Extract the (X, Y) coordinate from the center of the cell holding the provided text.  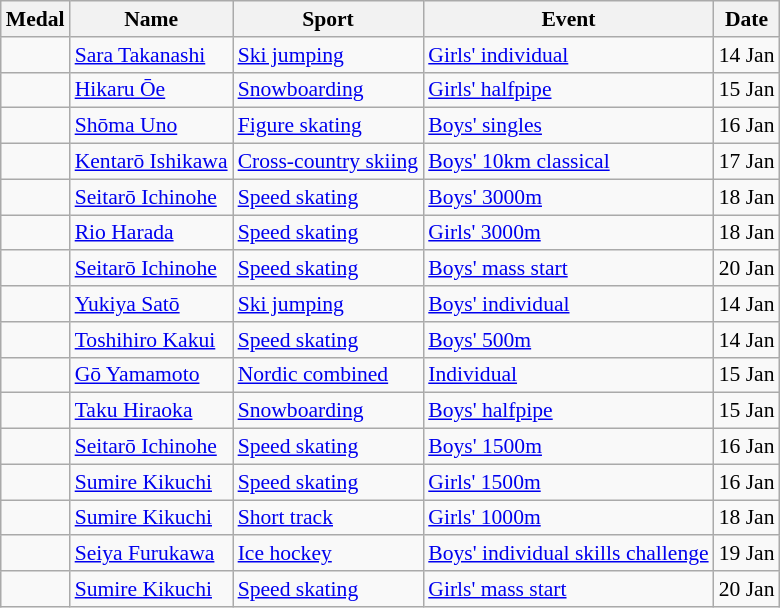
Medal (36, 19)
Taku Hiraoka (152, 411)
Seiya Furukawa (152, 554)
Figure skating (328, 126)
Sara Takanashi (152, 55)
Girls' 1000m (568, 518)
Name (152, 19)
Cross-country skiing (328, 162)
Rio Harada (152, 233)
Girls' individual (568, 55)
Boys' individual skills challenge (568, 554)
Girls' mass start (568, 589)
Boys' 500m (568, 340)
Sport (328, 19)
Kentarō Ishikawa (152, 162)
Girls' 3000m (568, 233)
Boys' mass start (568, 269)
Event (568, 19)
17 Jan (747, 162)
Shōma Uno (152, 126)
Boys' 1500m (568, 447)
Nordic combined (328, 375)
Boys' singles (568, 126)
Boys' 3000m (568, 197)
Short track (328, 518)
Girls' halfpipe (568, 90)
Toshihiro Kakui (152, 340)
Boys' 10km classical (568, 162)
Date (747, 19)
Boys' individual (568, 304)
Hikaru Ōe (152, 90)
Yukiya Satō (152, 304)
Boys' halfpipe (568, 411)
Ice hockey (328, 554)
19 Jan (747, 554)
Individual (568, 375)
Gō Yamamoto (152, 375)
Girls' 1500m (568, 482)
